Extract the [X, Y] coordinate from the center of the cell holding the provided text.  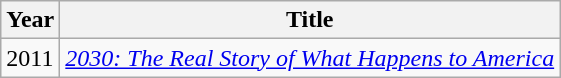
Title [310, 20]
Year [30, 20]
2011 [30, 58]
2030: The Real Story of What Happens to America [310, 58]
